Detect which cell encompasses the target text, then output its [x, y] center coordinate. 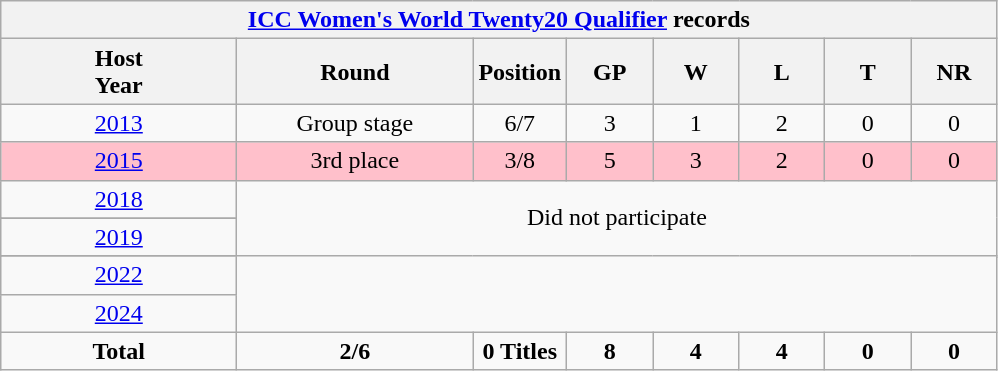
Round [355, 72]
2013 [119, 123]
Position [520, 72]
6/7 [520, 123]
Total [119, 351]
2015 [119, 161]
L [782, 72]
2019 [119, 237]
HostYear [119, 72]
1 [696, 123]
Did not participate [617, 218]
GP [610, 72]
T [868, 72]
2024 [119, 313]
3rd place [355, 161]
5 [610, 161]
2/6 [355, 351]
2018 [119, 199]
NR [954, 72]
0 Titles [520, 351]
ICC Women's World Twenty20 Qualifier records [499, 20]
2022 [119, 275]
8 [610, 351]
W [696, 72]
3/8 [520, 161]
Group stage [355, 123]
